Search for the cell housing the specified text and yield its [X, Y] center coordinate. 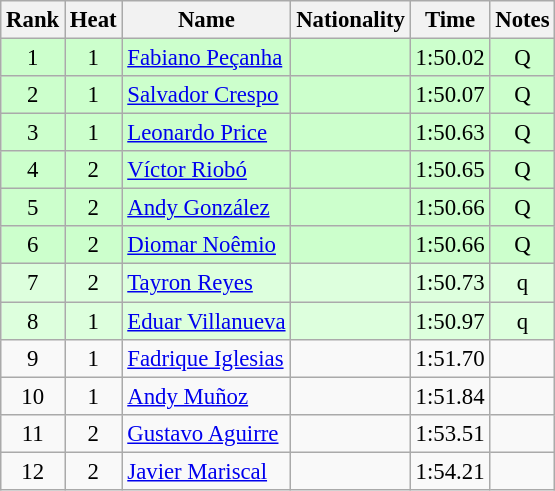
Andy Muñoz [206, 396]
10 [33, 396]
1:51.70 [450, 358]
1:50.73 [450, 283]
Víctor Riobó [206, 170]
1:54.21 [450, 471]
Name [206, 20]
Diomar Noêmio [206, 245]
Notes [522, 20]
Fabiano Peçanha [206, 58]
Heat [94, 20]
11 [33, 433]
Time [450, 20]
Tayron Reyes [206, 283]
Salvador Crespo [206, 95]
12 [33, 471]
Gustavo Aguirre [206, 433]
Eduar Villanueva [206, 321]
1:50.65 [450, 170]
Nationality [350, 20]
1:53.51 [450, 433]
1:50.07 [450, 95]
1:50.63 [450, 133]
1:50.97 [450, 321]
8 [33, 321]
5 [33, 208]
1:50.02 [450, 58]
Andy González [206, 208]
3 [33, 133]
7 [33, 283]
Javier Mariscal [206, 471]
6 [33, 245]
Leonardo Price [206, 133]
1:51.84 [450, 396]
Rank [33, 20]
Fadrique Iglesias [206, 358]
4 [33, 170]
9 [33, 358]
